Return the [X, Y] coordinate for the center point of the cell that contains the specified text.  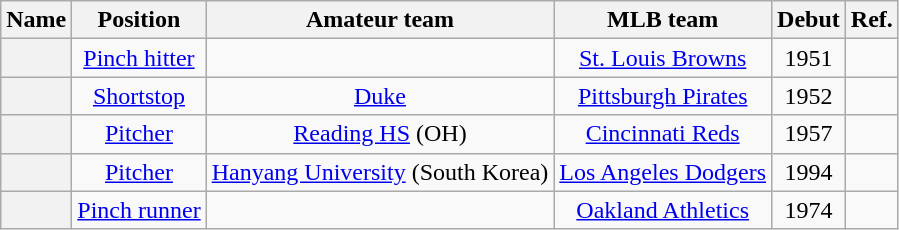
MLB team [663, 20]
1994 [809, 172]
1951 [809, 58]
Hanyang University (South Korea) [380, 172]
Debut [809, 20]
Pinch runner [139, 210]
1974 [809, 210]
Reading HS (OH) [380, 134]
Oakland Athletics [663, 210]
Amateur team [380, 20]
St. Louis Browns [663, 58]
Los Angeles Dodgers [663, 172]
Name [36, 20]
1952 [809, 96]
Position [139, 20]
Shortstop [139, 96]
Ref. [872, 20]
1957 [809, 134]
Pittsburgh Pirates [663, 96]
Pinch hitter [139, 58]
Duke [380, 96]
Cincinnati Reds [663, 134]
